Capture the cell that displays the provided text and extract its (x, y) central coordinate. 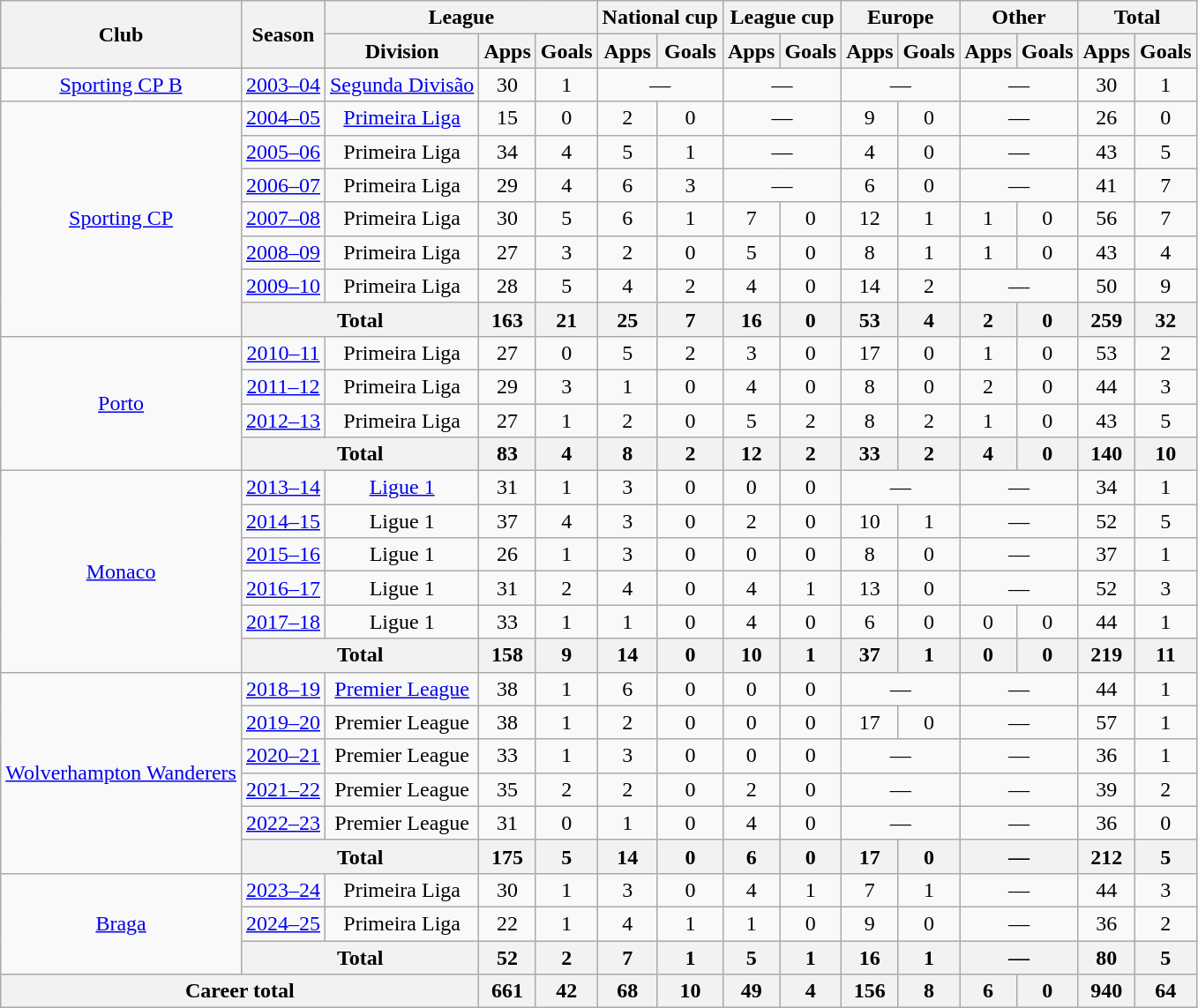
2013–14 (282, 488)
Season (282, 34)
175 (507, 856)
11 (1165, 655)
2016–17 (282, 588)
32 (1165, 319)
2024–25 (282, 923)
15 (507, 118)
35 (507, 789)
League cup (782, 18)
Club (122, 34)
2017–18 (282, 622)
Division (401, 51)
2012–13 (282, 421)
39 (1106, 789)
50 (1106, 286)
22 (507, 923)
41 (1106, 185)
42 (566, 991)
2008–09 (282, 252)
219 (1106, 655)
Other (1019, 18)
2018–19 (282, 689)
League (460, 18)
57 (1106, 722)
13 (870, 588)
2004–05 (282, 118)
163 (507, 319)
158 (507, 655)
28 (507, 286)
25 (627, 319)
80 (1106, 957)
2003–04 (282, 85)
Porto (122, 403)
940 (1106, 991)
49 (751, 991)
212 (1106, 856)
2010–11 (282, 353)
2005–06 (282, 152)
156 (870, 991)
2020–21 (282, 756)
Sporting CP B (122, 85)
661 (507, 991)
259 (1106, 319)
Wolverhampton Wanderers (122, 773)
Segunda Divisão (401, 85)
68 (627, 991)
Career total (240, 991)
140 (1106, 454)
2011–12 (282, 386)
2007–08 (282, 219)
64 (1165, 991)
2009–10 (282, 286)
National cup (660, 18)
2022–23 (282, 823)
2006–07 (282, 185)
Braga (122, 923)
56 (1106, 219)
2019–20 (282, 722)
2015–16 (282, 555)
Europe (901, 18)
21 (566, 319)
Sporting CP (122, 219)
83 (507, 454)
2014–15 (282, 521)
2021–22 (282, 789)
Monaco (122, 571)
2023–24 (282, 890)
